Detect which cell encompasses the target text, then output its (X, Y) center coordinate. 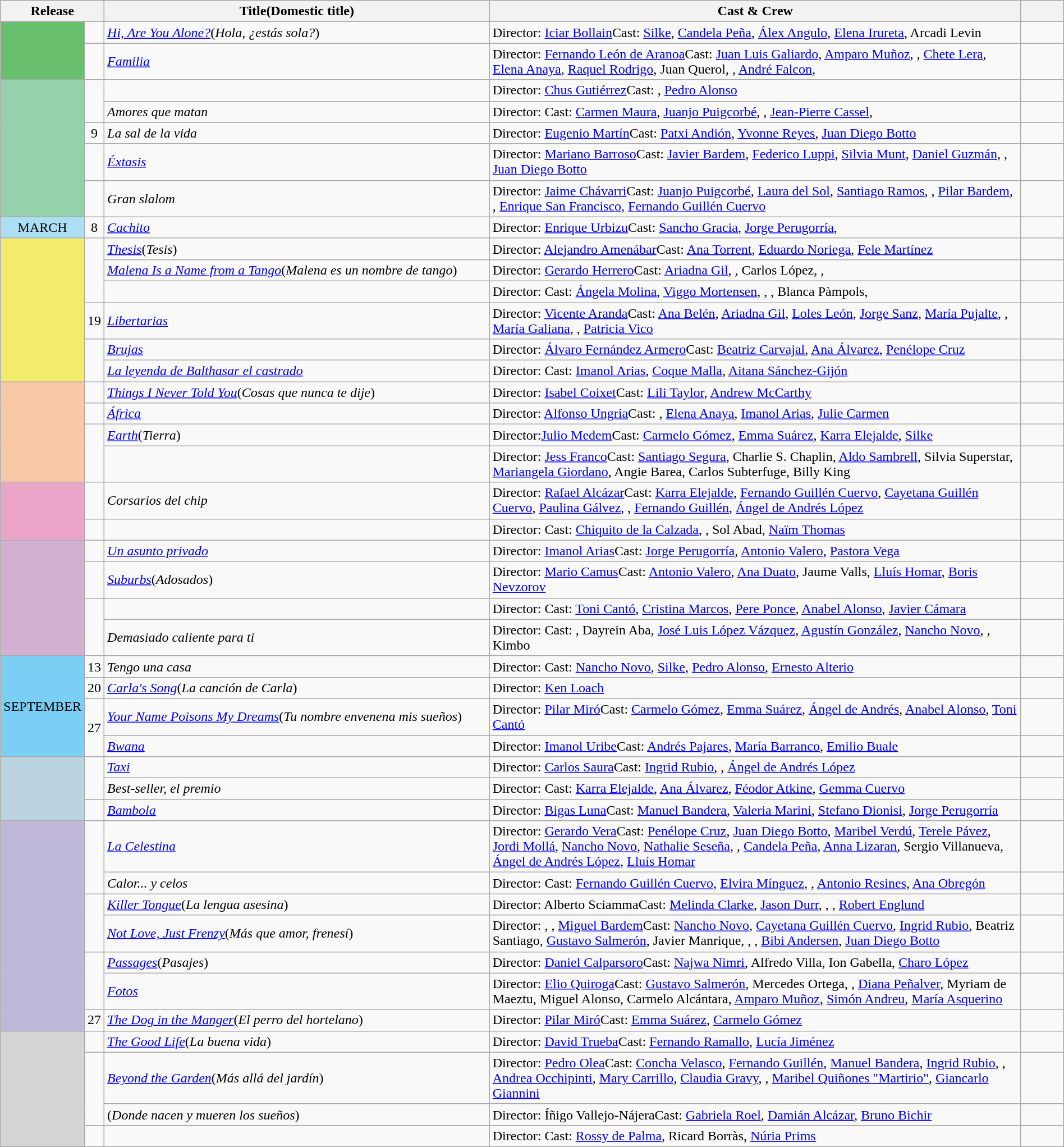
Director: Pilar MiróCast: Carmelo Gómez, Emma Suárez, Ángel de Andrés, Anabel Alonso, Toni Cantó (755, 716)
Beyond the Garden(Más allá del jardín) (297, 1078)
Director: Cast: Nancho Novo, Silke, Pedro Alonso, Ernesto Alterio (755, 666)
Not Love, Just Frenzy(Más que amor, frenesí) (297, 933)
Killer Tongue(La lengua asesina) (297, 904)
(Donde nacen y mueren los sueños) (297, 1114)
Director: David TruebaCast: Fernando Ramallo, Lucía Jiménez (755, 1041)
Director: Cast: Rossy de Palma, Ricard Borràs, Núria Prims (755, 1136)
Director: Cast: Fernando Guillén Cuervo, Elvira Mínguez, , Antonio Resines, Ana Obregón (755, 883)
Director: Íñigo Vallejo-NájeraCast: Gabriela Roel, Damián Alcázar, Bruno Bichir (755, 1114)
Malena Is a Name from a Tango(Malena es un nombre de tango) (297, 270)
Director: Vicente ArandaCast: Ana Belén, Ariadna Gil, Loles León, Jorge Sanz, María Pujalte, , María Galiana, , Patricia Vico (755, 320)
Bambola (297, 810)
Thesis(Tesis) (297, 249)
Earth(Tierra) (297, 435)
Director: Cast: Ángela Molina, Viggo Mortensen, , , Blanca Pàmpols, (755, 291)
Director: Daniel CalparsoroCast: Najwa Nimri, Alfredo Villa, Ion Gabella, Charo López (755, 962)
Director: Cast: Toni Cantó, Cristina Marcos, Pere Ponce, Anabel Alonso, Javier Cámara (755, 609)
Director:Julio MedemCast: Carmelo Gómez, Emma Suárez, Karra Elejalde, Silke (755, 435)
Director: Enrique UrbizuCast: Sancho Gracia, Jorge Perugorría, (755, 227)
8 (94, 227)
Brujas (297, 350)
13 (94, 666)
Calor... y celos (297, 883)
Suburbs(Adosados) (297, 579)
Taxi (297, 767)
La sal de la vida (297, 133)
The Dog in the Manger(El perro del hortelano) (297, 1020)
Things I Never Told You(Cosas que nunca te dije) (297, 392)
Director: Alejandro AmenábarCast: Ana Torrent, Eduardo Noriega, Fele Martínez (755, 249)
Title(Domestic title) (297, 11)
Director: Mariano BarrosoCast: Javier Bardem, Federico Luppi, Silvia Munt, Daniel Guzmán, , Juan Diego Botto (755, 162)
Hi, Are You Alone?(Hola, ¿estás sola?) (297, 33)
Bwana (297, 746)
Director: Alberto SciammaCast: Melinda Clarke, Jason Durr, , , Robert Englund (755, 904)
Director: Cast: Karra Elejalde, Ana Álvarez, Féodor Atkine, Gemma Cuervo (755, 789)
Cast & Crew (755, 11)
Director: Chus GutiérrezCast: , Pedro Alonso (755, 90)
Director: Imanol AriasCast: Jorge Perugorría, Antonio Valero, Pastora Vega (755, 551)
Director: Ken Loach (755, 688)
Familia (297, 62)
Your Name Poisons My Dreams(Tu nombre envenena mis sueños) (297, 716)
Carla's Song(La canción de Carla) (297, 688)
Corsarios del chip (297, 501)
Director: Carlos SauraCast: Ingrid Rubio, , Ángel de Andrés López (755, 767)
Director: Fernando León de AranoaCast: Juan Luis Galiardo, Amparo Muñoz, , Chete Lera, Elena Anaya, Raquel Rodrigo, Juan Querol, , André Falcon, (755, 62)
Cachito (297, 227)
Release (53, 11)
La Celestina (297, 847)
África (297, 414)
Fotos (297, 991)
20 (94, 688)
Passages(Pasajes) (297, 962)
Un asunto privado (297, 551)
Tengo una casa (297, 666)
Director: Cast: Chiquito de la Calzada, , Sol Abad, Naïm Thomas (755, 529)
Director: Cast: Carmen Maura, Juanjo Puigcorbé, , Jean-Pierre Cassel, (755, 112)
Libertarias (297, 320)
Director: Iciar BollainCast: Silke, Candela Peña, Álex Angulo, Elena Irureta, Arcadi Levin (755, 33)
Amores que matan (297, 112)
Demasiado caliente para ti (297, 638)
19 (94, 320)
SEPTEMBER (43, 706)
Director: Álvaro Fernández ArmeroCast: Beatriz Carvajal, Ana Álvarez, Penélope Cruz (755, 350)
Best-seller, el premio (297, 789)
Director: Gerardo HerreroCast: Ariadna Gil, , Carlos López, , (755, 270)
Director: Eugenio MartínCast: Patxi Andión, Yvonne Reyes, Juan Diego Botto (755, 133)
9 (94, 133)
Gran slalom (297, 199)
Director: Mario CamusCast: Antonio Valero, Ana Duato, Jaume Valls, Lluís Homar, Boris Nevzorov (755, 579)
MARCH (43, 227)
Director: Jaime ChávarriCast: Juanjo Puigcorbé, Laura del Sol, Santiago Ramos, , Pilar Bardem, , Enrique San Francisco, Fernando Guillén Cuervo (755, 199)
The Good Life(La buena vida) (297, 1041)
Director: Cast: Imanol Arias, Coque Malla, Aitana Sánchez-Gijón (755, 371)
Director: Imanol UribeCast: Andrés Pajares, María Barranco, Emilio Buale (755, 746)
Director: Bigas LunaCast: Manuel Bandera, Valeria Marini, Stefano Dionisi, Jorge Perugorría (755, 810)
Director: Isabel CoixetCast: Lili Taylor, Andrew McCarthy (755, 392)
Director: Pilar MiróCast: Emma Suárez, Carmelo Gómez (755, 1020)
La leyenda de Balthasar el castrado (297, 371)
Director: Cast: , Dayrein Aba, José Luis López Vázquez, Agustín González, Nancho Novo, , Kimbo (755, 638)
Éxtasis (297, 162)
Director: Alfonso UngríaCast: , Elena Anaya, Imanol Arias, Julie Carmen (755, 414)
